Extract the [x, y] coordinate from the center of the cell holding the provided text.  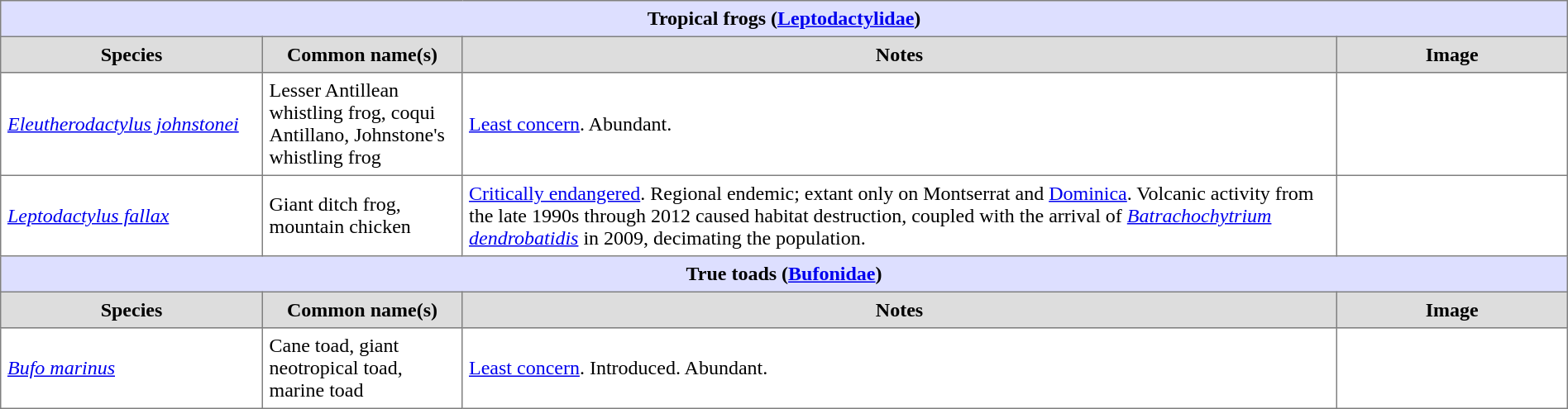
Least concern. Introduced. Abundant. [900, 369]
True toads (Bufonidae) [784, 274]
Leptodactylus fallax [131, 216]
Tropical frogs (Leptodactylidae) [784, 19]
Bufo marinus [131, 369]
Cane toad, giant neotropical toad, marine toad [362, 369]
Giant ditch frog, mountain chicken [362, 216]
Lesser Antillean whistling frog, coqui Antillano, Johnstone's whistling frog [362, 124]
Least concern. Abundant. [900, 124]
Eleutherodactylus johnstonei [131, 124]
